Identify which cell holds the provided text, then report its (X, Y) central coordinate. 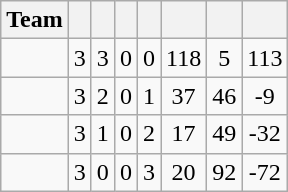
49 (224, 134)
5 (224, 58)
113 (265, 58)
-32 (265, 134)
17 (184, 134)
37 (184, 96)
118 (184, 58)
-72 (265, 172)
46 (224, 96)
20 (184, 172)
92 (224, 172)
-9 (265, 96)
Team (35, 20)
